Identify which cell holds the provided text, then report its [X, Y] central coordinate. 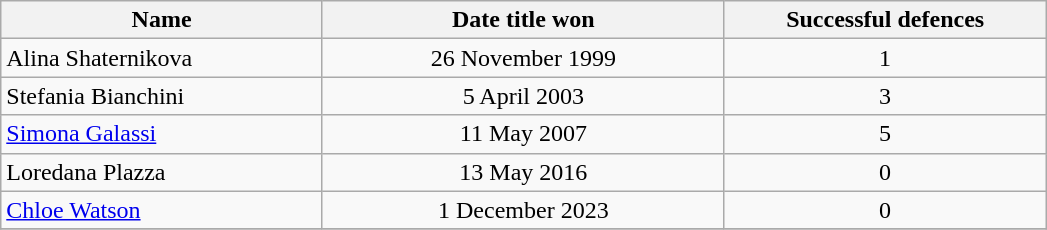
Loredana Plazza [162, 172]
Chloe Watson [162, 210]
Alina Shaternikova [162, 58]
26 November 1999 [523, 58]
Stefania Bianchini [162, 96]
13 May 2016 [523, 172]
Date title won [523, 20]
Successful defences [885, 20]
Name [162, 20]
3 [885, 96]
5 April 2003 [523, 96]
1 December 2023 [523, 210]
5 [885, 134]
Simona Galassi [162, 134]
1 [885, 58]
11 May 2007 [523, 134]
